Detect which cell encompasses the target text, then output its (X, Y) center coordinate. 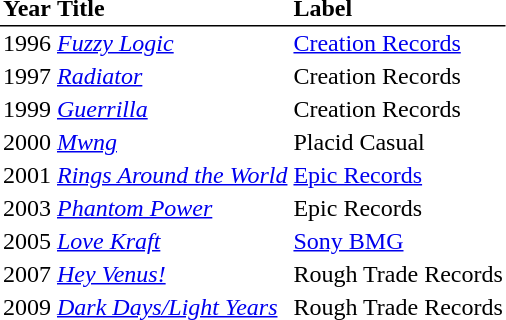
Sony BMG (398, 240)
Radiator (172, 76)
Hey Venus! (172, 274)
Placid Casual (398, 142)
2000 (27, 142)
Phantom Power (172, 208)
Rings Around the World (172, 174)
Mwng (172, 142)
Rough Trade Records (398, 274)
Love Kraft (172, 240)
2005 (27, 240)
1996 (27, 43)
Guerrilla (172, 108)
1997 (27, 76)
Fuzzy Logic (172, 43)
2001 (27, 174)
2003 (27, 208)
1999 (27, 108)
2007 (27, 274)
